Output the (X, Y) coordinate of the center of the cell containing the given text.  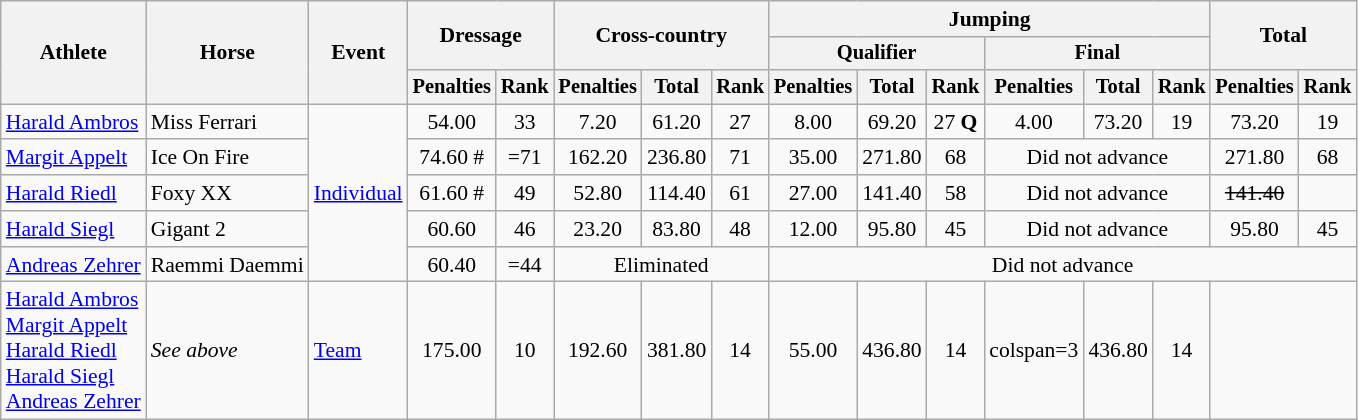
Harald AmbrosMargit AppeltHarald RiedlHarald SieglAndreas Zehrer (74, 351)
61 (740, 193)
Andreas Zehrer (74, 265)
Cross-country (662, 36)
52.80 (598, 193)
4.00 (1034, 122)
27 (740, 122)
Harald Ambros (74, 122)
83.80 (676, 229)
Miss Ferrari (228, 122)
71 (740, 158)
Athlete (74, 52)
10 (525, 351)
Foxy XX (228, 193)
Ice On Fire (228, 158)
Horse (228, 52)
46 (525, 229)
60.40 (452, 265)
Eliminated (662, 265)
Gigant 2 (228, 229)
23.20 (598, 229)
49 (525, 193)
Raemmi Daemmi (228, 265)
Event (358, 52)
See above (228, 351)
48 (740, 229)
colspan=3 (1034, 351)
Individual (358, 193)
61.60 # (452, 193)
Margit Appelt (74, 158)
=44 (525, 265)
35.00 (813, 158)
114.40 (676, 193)
192.60 (598, 351)
7.20 (598, 122)
236.80 (676, 158)
69.20 (892, 122)
27.00 (813, 193)
Jumping (990, 19)
60.60 (452, 229)
61.20 (676, 122)
54.00 (452, 122)
8.00 (813, 122)
74.60 # (452, 158)
Team (358, 351)
175.00 (452, 351)
Harald Riedl (74, 193)
Harald Siegl (74, 229)
Final (1097, 54)
Qualifier (876, 54)
381.80 (676, 351)
162.20 (598, 158)
33 (525, 122)
=71 (525, 158)
12.00 (813, 229)
Dressage (481, 36)
55.00 (813, 351)
58 (956, 193)
27 Q (956, 122)
